Locate the cell with the specified text and output its [X, Y] center coordinate. 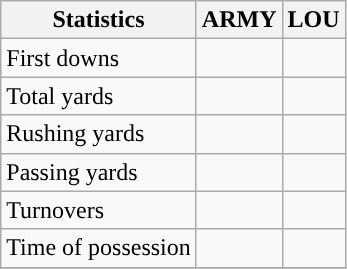
Time of possession [99, 248]
Statistics [99, 20]
First downs [99, 58]
LOU [314, 20]
Turnovers [99, 210]
Passing yards [99, 172]
Rushing yards [99, 134]
Total yards [99, 96]
ARMY [239, 20]
